For the text-containing cell, return its midpoint in (X, Y) coordinate format. 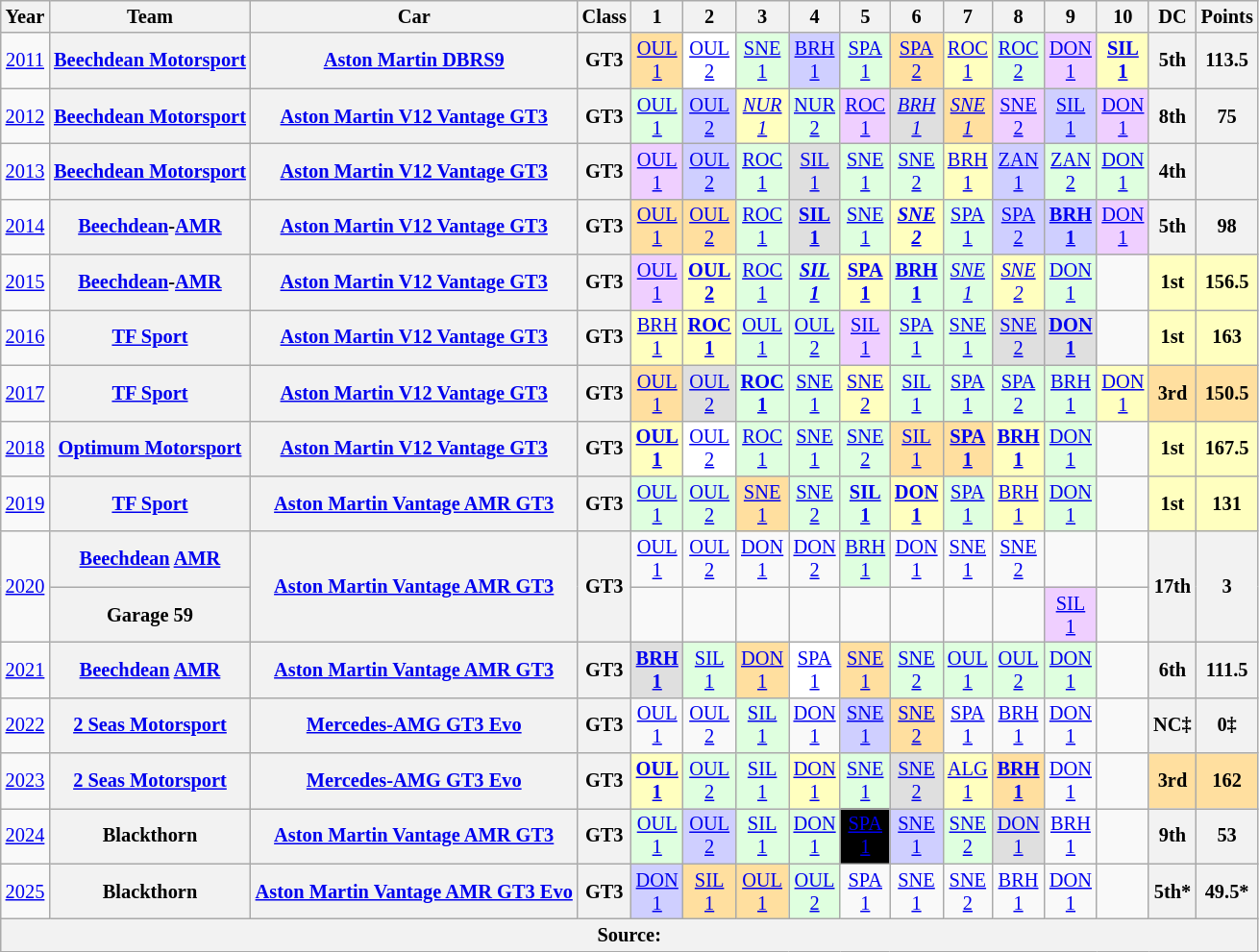
2 (709, 16)
ZAN1 (1019, 171)
98 (1227, 227)
7 (968, 16)
NUR2 (815, 116)
8 (1019, 16)
162 (1227, 781)
10 (1123, 16)
Class (605, 16)
2020 (25, 586)
NUR1 (763, 116)
2019 (25, 503)
Garage 59 (150, 615)
Points (1227, 16)
Source: (629, 935)
9th (1173, 836)
Team (150, 16)
2025 (25, 891)
167.5 (1227, 449)
Aston Martin DBRS9 (414, 61)
2016 (25, 337)
0‡ (1227, 725)
2024 (25, 836)
4 (815, 16)
8th (1173, 116)
131 (1227, 503)
NC‡ (1173, 725)
ROC2 (1019, 61)
49.5* (1227, 891)
ZAN2 (1071, 171)
9 (1071, 16)
6th (1173, 670)
4th (1173, 171)
DC (1173, 16)
5 (865, 16)
2011 (25, 61)
113.5 (1227, 61)
1 (657, 16)
2013 (25, 171)
2014 (25, 227)
Car (414, 16)
Aston Martin Vantage AMR GT3 Evo (414, 891)
DON2 (815, 559)
163 (1227, 337)
53 (1227, 836)
2017 (25, 393)
6 (917, 16)
156.5 (1227, 282)
2022 (25, 725)
2015 (25, 282)
150.5 (1227, 393)
2023 (25, 781)
Optimum Motorsport (150, 449)
2012 (25, 116)
75 (1227, 116)
ALG1 (968, 781)
111.5 (1227, 670)
5th* (1173, 891)
17th (1173, 586)
2018 (25, 449)
2021 (25, 670)
Year (25, 16)
